Return (x, y) of the center of cell containing provided text 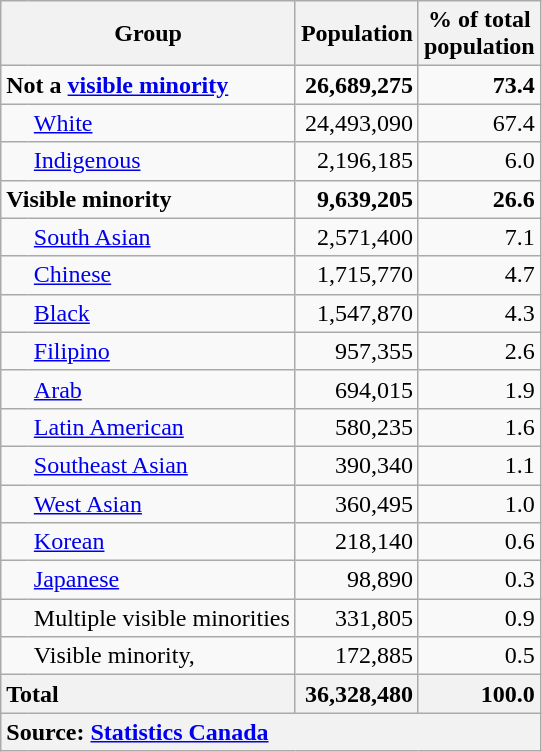
2.6 (479, 351)
0.9 (479, 618)
7.1 (479, 237)
West Asian (162, 503)
Arab (162, 389)
Group (148, 34)
4.3 (479, 313)
1.9 (479, 389)
Visible minority, (162, 656)
Multiple visible minorities (162, 618)
218,140 (356, 542)
Not a visible minority (148, 85)
Total (148, 694)
67.4 (479, 123)
580,235 (356, 427)
26.6 (479, 199)
694,015 (356, 389)
24,493,090 (356, 123)
9,639,205 (356, 199)
360,495 (356, 503)
0.5 (479, 656)
Population (356, 34)
1,715,770 (356, 275)
Indigenous (162, 161)
Latin American (162, 427)
1,547,870 (356, 313)
Visible minority (148, 199)
South Asian (162, 237)
1.6 (479, 427)
0.3 (479, 580)
100.0 (479, 694)
1.1 (479, 465)
White (162, 123)
331,805 (356, 618)
0.6 (479, 542)
Filipino (162, 351)
2,196,185 (356, 161)
73.4 (479, 85)
2,571,400 (356, 237)
Southeast Asian (162, 465)
1.0 (479, 503)
6.0 (479, 161)
% of total population (479, 34)
Japanese (162, 580)
Black (162, 313)
Chinese (162, 275)
4.7 (479, 275)
957,355 (356, 351)
26,689,275 (356, 85)
Korean (162, 542)
36,328,480 (356, 694)
172,885 (356, 656)
98,890 (356, 580)
390,340 (356, 465)
Source: Statistics Canada (270, 732)
